Return the (X, Y) coordinate for the center point of the cell that contains the specified text.  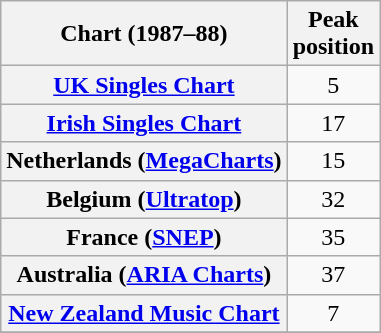
7 (333, 313)
New Zealand Music Chart (144, 313)
Chart (1987–88) (144, 34)
UK Singles Chart (144, 85)
France (SNEP) (144, 237)
Belgium (Ultratop) (144, 199)
Australia (ARIA Charts) (144, 275)
5 (333, 85)
15 (333, 161)
35 (333, 237)
32 (333, 199)
Peakposition (333, 34)
Netherlands (MegaCharts) (144, 161)
Irish Singles Chart (144, 123)
17 (333, 123)
37 (333, 275)
